Pinpoint the cell where the given text exists, returning its [x, y] midpoint coordinate. 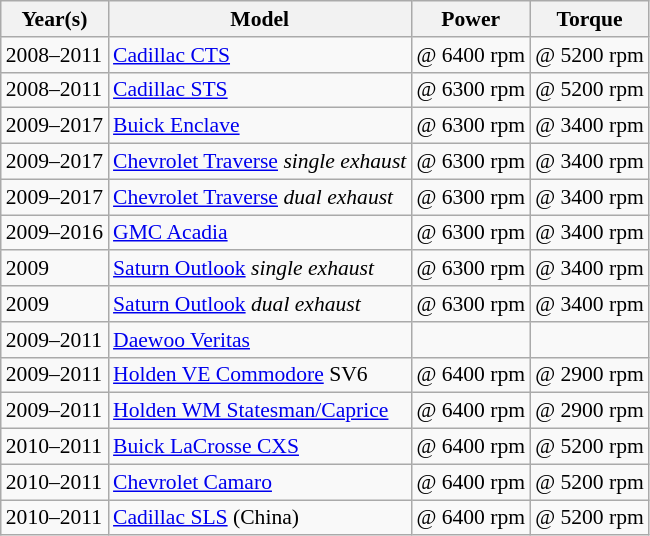
GMC Acadia [260, 233]
Saturn Outlook dual exhaust [260, 304]
Year(s) [54, 19]
Cadillac STS [260, 90]
Cadillac SLS (China) [260, 518]
Holden WM Statesman/Caprice [260, 411]
Chevrolet Traverse dual exhaust [260, 197]
Power [470, 19]
Chevrolet Camaro [260, 482]
Model [260, 19]
Buick LaCrosse CXS [260, 447]
Chevrolet Traverse single exhaust [260, 162]
Cadillac CTS [260, 55]
Daewoo Veritas [260, 340]
Saturn Outlook single exhaust [260, 269]
Buick Enclave [260, 126]
2009–2016 [54, 233]
Torque [590, 19]
Holden VE Commodore SV6 [260, 375]
